Detect which cell encompasses the target text, then output its [X, Y] center coordinate. 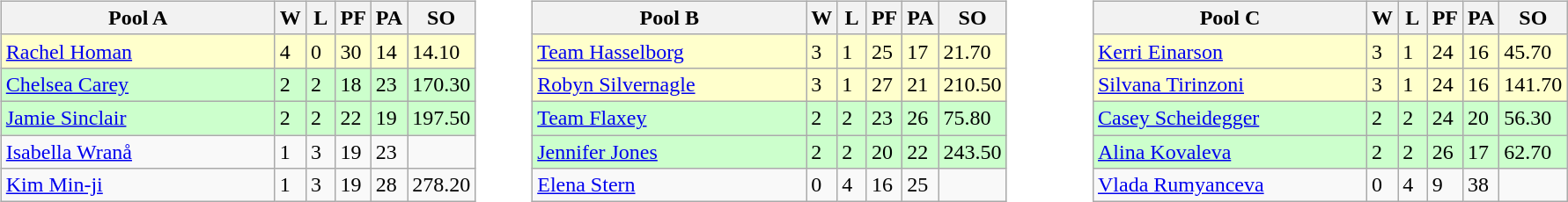
Silvana Tirinzoni [1229, 84]
Jamie Sinclair [137, 118]
Pool A [137, 18]
Pool B [669, 18]
45.70 [1534, 51]
14 [389, 51]
18 [353, 84]
210.50 [972, 84]
Rachel Homan [137, 51]
21 [921, 84]
Casey Scheidegger [1229, 118]
278.20 [442, 185]
Team Flaxey [669, 118]
Chelsea Carey [137, 84]
62.70 [1534, 152]
28 [389, 185]
Pool C [1229, 18]
Kerri Einarson [1229, 51]
Jennifer Jones [669, 152]
30 [353, 51]
Isabella Wranå [137, 152]
Vlada Rumyanceva [1229, 185]
21.70 [972, 51]
27 [884, 84]
243.50 [972, 152]
Alina Kovaleva [1229, 152]
197.50 [442, 118]
141.70 [1534, 84]
170.30 [442, 84]
9 [1445, 185]
14.10 [442, 51]
75.80 [972, 118]
38 [1481, 185]
56.30 [1534, 118]
Robyn Silvernagle [669, 84]
Elena Stern [669, 185]
Team Hasselborg [669, 51]
Kim Min-ji [137, 185]
